Find where the given text appears and provide that cell's center as [X, Y] coordinate. 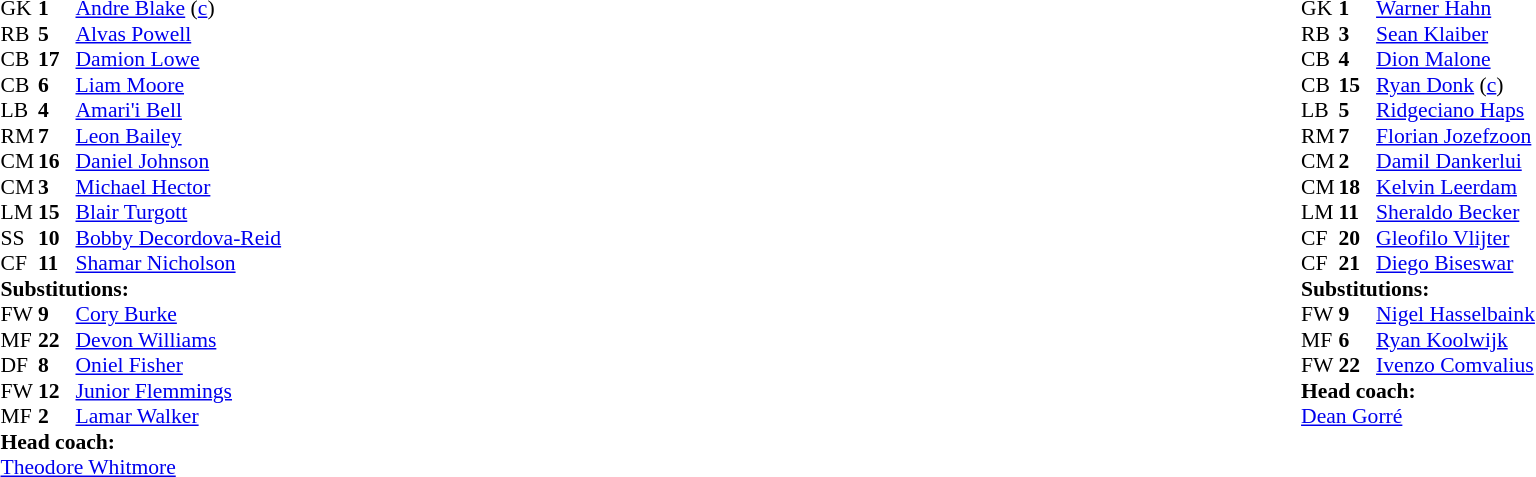
18 [1358, 187]
Damion Lowe [179, 59]
Lamar Walker [179, 417]
Liam Moore [179, 85]
Michael Hector [179, 187]
21 [1358, 263]
12 [57, 391]
Daniel Johnson [179, 161]
Devon Williams [179, 340]
Florian Jozefzoon [1456, 136]
Ivenzo Comvalius [1456, 365]
Ryan Koolwijk [1456, 340]
Damil Dankerlui [1456, 161]
Leon Bailey [179, 136]
Alvas Powell [179, 34]
Kelvin Leerdam [1456, 187]
Nigel Hasselbaink [1456, 315]
Bobby Decordova-Reid [179, 238]
16 [57, 161]
Sean Klaiber [1456, 34]
Dean Gorré [1418, 417]
17 [57, 59]
Dion Malone [1456, 59]
Ridgeciano Haps [1456, 111]
Shamar Nicholson [179, 263]
Junior Flemmings [179, 391]
Blair Turgott [179, 213]
20 [1358, 238]
Gleofilo Vlijter [1456, 238]
8 [57, 365]
Diego Biseswar [1456, 263]
Oniel Fisher [179, 365]
10 [57, 238]
SS [19, 238]
Ryan Donk (c) [1456, 85]
Cory Burke [179, 315]
DF [19, 365]
Amari'i Bell [179, 111]
Sheraldo Becker [1456, 213]
